Determine the [x, y] coordinate at the center of the cell enclosing the given text.  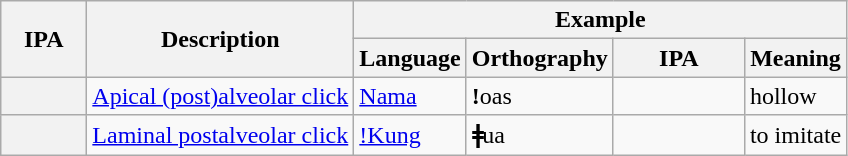
Apical (post)alveolar click [220, 96]
Language [410, 58]
Nama [410, 96]
!Kung [410, 135]
ǂua [540, 135]
to imitate [795, 135]
Example [600, 20]
Laminal postalveolar click [220, 135]
hollow [795, 96]
!oas [540, 96]
Meaning [795, 58]
Description [220, 39]
Orthography [540, 58]
